Search for the cell housing the specified text and yield its [X, Y] center coordinate. 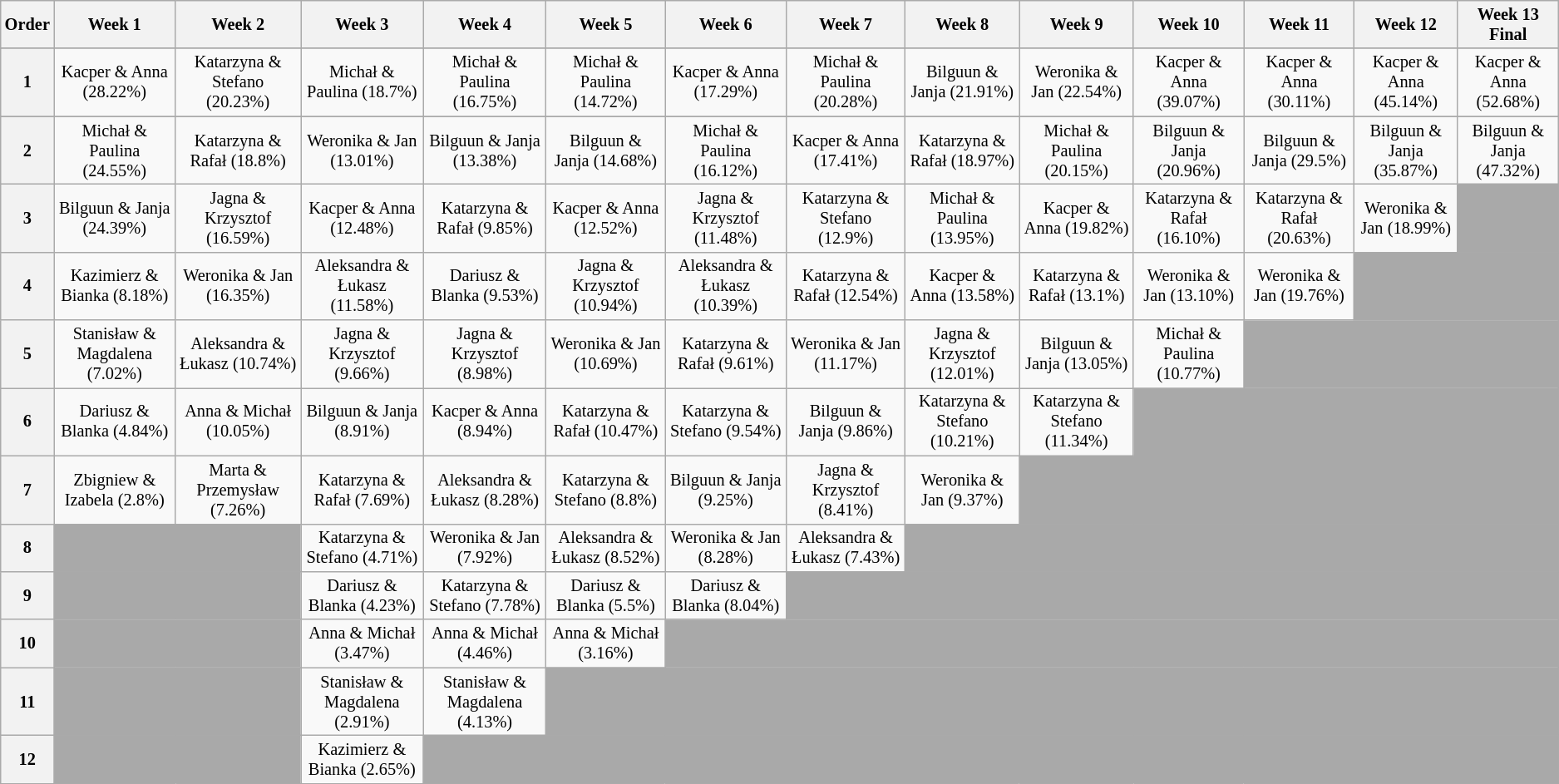
Kacper & Anna (12.52%) [605, 218]
Aleksandra & Łukasz (8.28%) [485, 490]
Michał & Paulina (16.75%) [485, 82]
11 [27, 702]
Weronika & Jan (10.69%) [605, 354]
Aleksandra & Łukasz (10.39%) [726, 286]
Aleksandra & Łukasz (10.74%) [238, 354]
Kacper & Anna (30.11%) [1299, 82]
Michał & Paulina (10.77%) [1189, 354]
Kacper & Anna (45.14%) [1406, 82]
Order [27, 24]
Kacper & Anna (17.29%) [726, 82]
Week 11 [1299, 24]
Katarzyna & Rafał (12.54%) [846, 286]
Bilguun & Janja (8.91%) [363, 422]
10 [27, 643]
Jagna & Krzysztof (11.48%) [726, 218]
Katarzyna & Stefano (8.8%) [605, 490]
Jagna & Krzysztof (10.94%) [605, 286]
Kacper & Anna (19.82%) [1076, 218]
Kacper & Anna (52.68%) [1508, 82]
Jagna & Krzysztof (9.66%) [363, 354]
2 [27, 150]
1 [27, 82]
Jagna & Krzysztof (8.41%) [846, 490]
Michał & Paulina (20.28%) [846, 82]
8 [27, 548]
Katarzyna & Rafał (13.1%) [1076, 286]
Week 6 [726, 24]
Michał & Paulina (14.72%) [605, 82]
Michał & Paulina (24.55%) [115, 150]
Weronika & Jan (7.92%) [485, 548]
Kacper & Anna (13.58%) [963, 286]
Kacper & Anna (17.41%) [846, 150]
Weronika & Jan (18.99%) [1406, 218]
Aleksandra & Łukasz (11.58%) [363, 286]
12 [27, 759]
Week 5 [605, 24]
Dariusz & Blanka (8.04%) [726, 595]
Week 3 [363, 24]
Bilguun & Janja (9.25%) [726, 490]
Aleksandra & Łukasz (8.52%) [605, 548]
Kacper & Anna (12.48%) [363, 218]
Katarzyna & Rafał (20.63%) [1299, 218]
Kazimierz & Bianka (8.18%) [115, 286]
Jagna & Krzysztof (12.01%) [963, 354]
Katarzyna & Rafał (18.97%) [963, 150]
Katarzyna & Rafał (18.8%) [238, 150]
Weronika & Jan (19.76%) [1299, 286]
Weronika & Jan (22.54%) [1076, 82]
Katarzyna & Stefano (9.54%) [726, 422]
Bilguun & Janja (13.38%) [485, 150]
Week 2 [238, 24]
Weronika & Jan (13.10%) [1189, 286]
Kacper & Anna (8.94%) [485, 422]
Week 9 [1076, 24]
Michał & Paulina (18.7%) [363, 82]
Dariusz & Blanka (9.53%) [485, 286]
Jagna & Krzysztof (16.59%) [238, 218]
Weronika & Jan (16.35%) [238, 286]
Weronika & Jan (13.01%) [363, 150]
Katarzyna & Rafał (9.61%) [726, 354]
Bilguun & Janja (29.5%) [1299, 150]
6 [27, 422]
Marta & Przemysław (7.26%) [238, 490]
Week 13Final [1508, 24]
Stanisław & Magdalena (2.91%) [363, 702]
Weronika & Jan (8.28%) [726, 548]
Jagna & Krzysztof (8.98%) [485, 354]
9 [27, 595]
Dariusz & Blanka (5.5%) [605, 595]
Anna & Michał (10.05%) [238, 422]
Weronika & Jan (11.17%) [846, 354]
4 [27, 286]
Stanisław & Magdalena (4.13%) [485, 702]
Katarzyna & Rafał (16.10%) [1189, 218]
Kazimierz & Bianka (2.65%) [363, 759]
Week 1 [115, 24]
Bilguun & Janja (14.68%) [605, 150]
Kacper & Anna (28.22%) [115, 82]
Aleksandra & Łukasz (7.43%) [846, 548]
Katarzyna & Stefano (7.78%) [485, 595]
Katarzyna & Stefano (11.34%) [1076, 422]
Week 12 [1406, 24]
Bilguun & Janja (47.32%) [1508, 150]
Katarzyna & Stefano (10.21%) [963, 422]
Week 8 [963, 24]
Michał & Paulina (20.15%) [1076, 150]
Weronika & Jan (9.37%) [963, 490]
5 [27, 354]
Bilguun & Janja (20.96%) [1189, 150]
3 [27, 218]
Week 7 [846, 24]
Katarzyna & Rafał (7.69%) [363, 490]
Kacper & Anna (39.07%) [1189, 82]
Bilguun & Janja (9.86%) [846, 422]
Michał & Paulina (13.95%) [963, 218]
Anna & Michał (3.16%) [605, 643]
Dariusz & Blanka (4.84%) [115, 422]
Dariusz & Blanka (4.23%) [363, 595]
Katarzyna & Rafał (9.85%) [485, 218]
Bilguun & Janja (21.91%) [963, 82]
Katarzyna & Stefano (12.9%) [846, 218]
7 [27, 490]
Bilguun & Janja (13.05%) [1076, 354]
Anna & Michał (3.47%) [363, 643]
Week 10 [1189, 24]
Bilguun & Janja (24.39%) [115, 218]
Anna & Michał (4.46%) [485, 643]
Zbigniew & Izabela (2.8%) [115, 490]
Week 4 [485, 24]
Bilguun & Janja (35.87%) [1406, 150]
Michał & Paulina (16.12%) [726, 150]
Katarzyna & Stefano (20.23%) [238, 82]
Stanisław & Magdalena (7.02%) [115, 354]
Katarzyna & Rafał (10.47%) [605, 422]
Katarzyna & Stefano (4.71%) [363, 548]
